Locate the cell with the specified text and output its (X, Y) center coordinate. 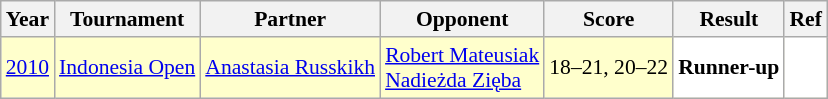
Indonesia Open (127, 68)
Year (28, 19)
Partner (290, 19)
Ref (805, 19)
18–21, 20–22 (608, 68)
2010 (28, 68)
Score (608, 19)
Runner-up (728, 68)
Result (728, 19)
Robert Mateusiak Nadieżda Zięba (462, 68)
Anastasia Russkikh (290, 68)
Tournament (127, 19)
Opponent (462, 19)
